For the text-containing cell, return its midpoint in (X, Y) coordinate format. 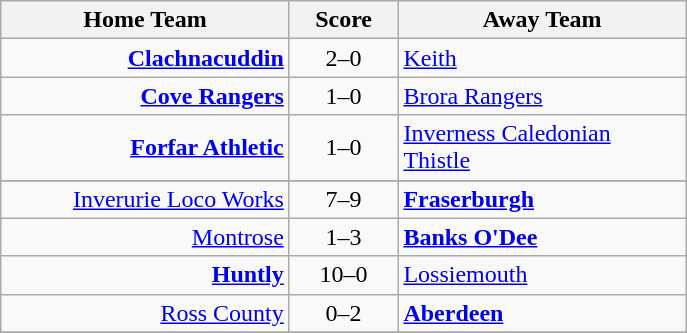
Score (344, 20)
Lossiemouth (542, 275)
Brora Rangers (542, 96)
Montrose (146, 237)
Aberdeen (542, 313)
Forfar Athletic (146, 148)
Huntly (146, 275)
2–0 (344, 58)
1–3 (344, 237)
7–9 (344, 199)
Cove Rangers (146, 96)
Home Team (146, 20)
Keith (542, 58)
Ross County (146, 313)
Away Team (542, 20)
10–0 (344, 275)
Clachnacuddin (146, 58)
Inverurie Loco Works (146, 199)
Banks O'Dee (542, 237)
0–2 (344, 313)
Fraserburgh (542, 199)
Inverness Caledonian Thistle (542, 148)
